Determine the (x, y) coordinate at the center of the cell enclosing the given text.  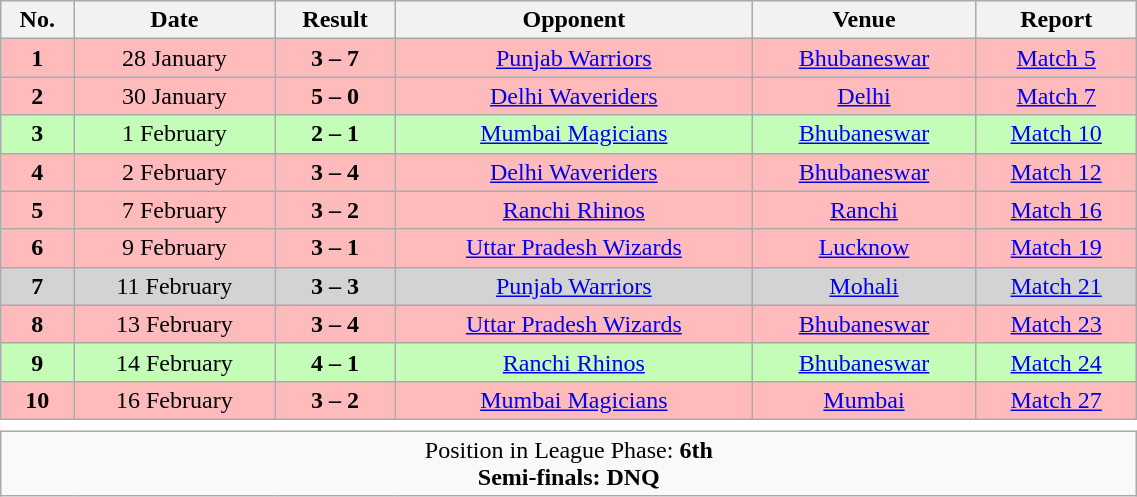
Mumbai (864, 400)
28 January (174, 58)
2 (38, 96)
Match 16 (1056, 210)
5 (38, 210)
Date (174, 20)
No. (38, 20)
Venue (864, 20)
Opponent (574, 20)
Ranchi (864, 210)
Result (335, 20)
Report (1056, 20)
3 – 7 (335, 58)
1 February (174, 134)
13 February (174, 324)
Match 7 (1056, 96)
11 February (174, 286)
3 (38, 134)
Match 27 (1056, 400)
30 January (174, 96)
9 February (174, 248)
4 – 1 (335, 362)
Match 19 (1056, 248)
Match 5 (1056, 58)
Match 23 (1056, 324)
Match 10 (1056, 134)
Position in League Phase: 6thSemi-finals: DNQ (569, 462)
2 – 1 (335, 134)
10 (38, 400)
1 (38, 58)
3 – 1 (335, 248)
Delhi (864, 96)
Match 21 (1056, 286)
Match 24 (1056, 362)
Lucknow (864, 248)
Match 12 (1056, 172)
7 (38, 286)
Mohali (864, 286)
6 (38, 248)
3 – 3 (335, 286)
9 (38, 362)
5 – 0 (335, 96)
7 February (174, 210)
4 (38, 172)
2 February (174, 172)
8 (38, 324)
14 February (174, 362)
16 February (174, 400)
